Return (X, Y) of the center of cell containing provided text 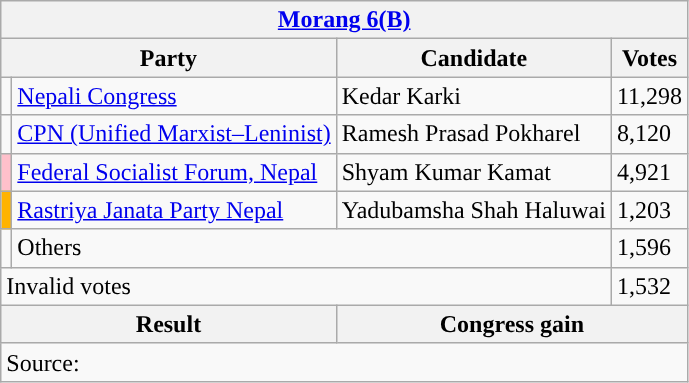
Party (168, 58)
1,203 (649, 210)
Yadubamsha Shah Haluwai (474, 210)
CPN (Unified Marxist–Leninist) (174, 134)
8,120 (649, 134)
Federal Socialist Forum, Nepal (174, 172)
Morang 6(B) (344, 20)
Others (312, 248)
Invalid votes (306, 286)
Kedar Karki (474, 96)
Ramesh Prasad Pokharel (474, 134)
1,532 (649, 286)
Source: (344, 362)
Shyam Kumar Kamat (474, 172)
Votes (649, 58)
4,921 (649, 172)
1,596 (649, 248)
Congress gain (512, 324)
Nepali Congress (174, 96)
Rastriya Janata Party Nepal (174, 210)
11,298 (649, 96)
Result (168, 324)
Candidate (474, 58)
